Return the (x, y) coordinate for the center point of the cell that contains the specified text.  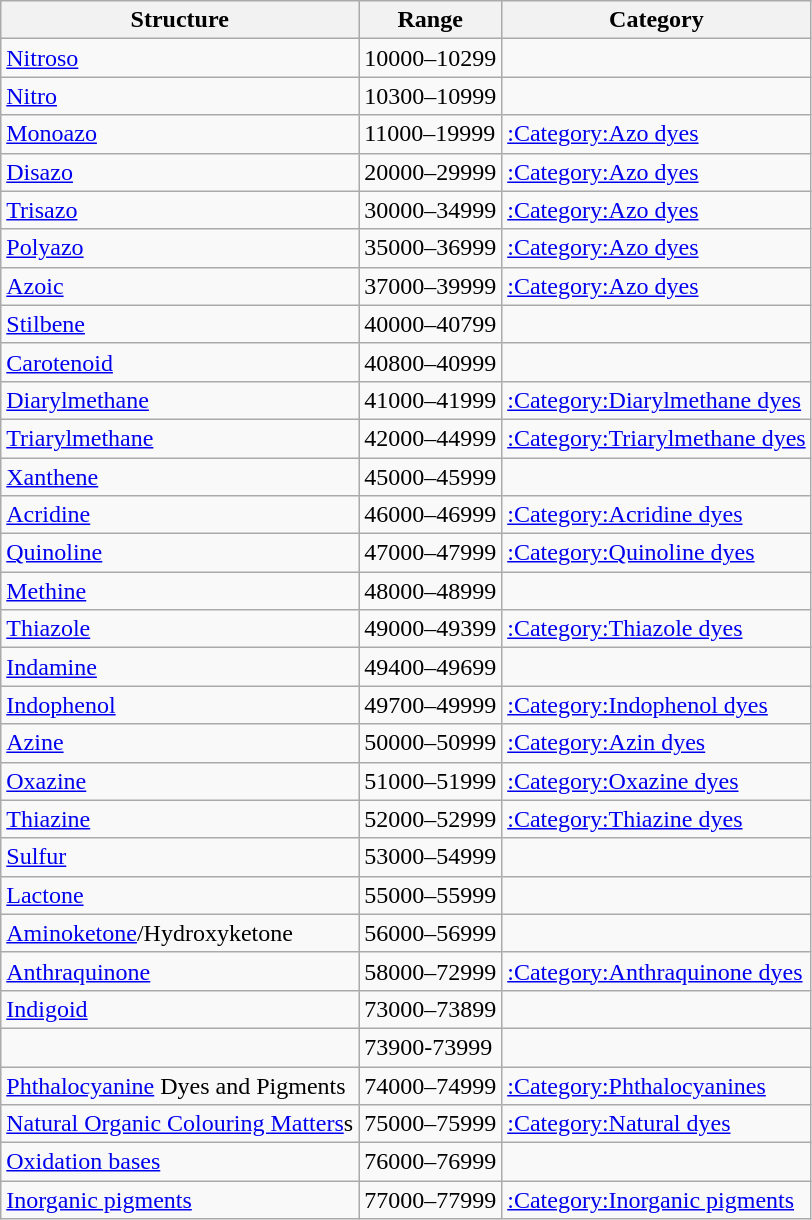
45000–45999 (430, 477)
Structure (180, 20)
:Category:Phthalocyanines (656, 1085)
35000–36999 (430, 248)
48000–48999 (430, 591)
Category (656, 20)
Phthalocyanine Dyes and Pigments (180, 1085)
Azine (180, 743)
Triarylmethane (180, 438)
Trisazo (180, 210)
74000–74999 (430, 1085)
Indophenol (180, 705)
51000–51999 (430, 781)
Range (430, 20)
Azoic (180, 286)
52000–52999 (430, 819)
Disazo (180, 172)
58000–72999 (430, 971)
Quinoline (180, 553)
53000–54999 (430, 857)
56000–56999 (430, 933)
Indamine (180, 667)
73000–73899 (430, 1009)
Thiazole (180, 629)
Acridine (180, 515)
10300–10999 (430, 96)
49700–49999 (430, 705)
47000–47999 (430, 553)
:Category:Indophenol dyes (656, 705)
Methine (180, 591)
77000–77999 (430, 1200)
50000–50999 (430, 743)
Carotenoid (180, 362)
41000–41999 (430, 400)
30000–34999 (430, 210)
Natural Organic Colouring Matterss (180, 1124)
75000–75999 (430, 1124)
Oxidation bases (180, 1162)
10000–10299 (430, 58)
:Category:Acridine dyes (656, 515)
Thiazine (180, 819)
:Category:Quinoline dyes (656, 553)
49000–49399 (430, 629)
:Category:Natural dyes (656, 1124)
76000–76999 (430, 1162)
:Category:Thiazine dyes (656, 819)
Nitro (180, 96)
:Category:Azin dyes (656, 743)
Indigoid (180, 1009)
20000–29999 (430, 172)
:Category:Diarylmethane dyes (656, 400)
Aminoketone/Hydroxyketone (180, 933)
Stilbene (180, 324)
:Category:Triarylmethane dyes (656, 438)
40800–40999 (430, 362)
:Category:Thiazole dyes (656, 629)
37000–39999 (430, 286)
Diarylmethane (180, 400)
46000–46999 (430, 515)
42000–44999 (430, 438)
Lactone (180, 895)
Sulfur (180, 857)
11000–19999 (430, 134)
:Category:Inorganic pigments (656, 1200)
Anthraquinone (180, 971)
Inorganic pigments (180, 1200)
:Category:Oxazine dyes (656, 781)
55000–55999 (430, 895)
Monoazo (180, 134)
Nitroso (180, 58)
73900-73999 (430, 1047)
40000–40799 (430, 324)
:Category:Anthraquinone dyes (656, 971)
49400–49699 (430, 667)
Xanthene (180, 477)
Oxazine (180, 781)
Polyazo (180, 248)
